Return the [X, Y] coordinate for the center point of the cell that contains the specified text.  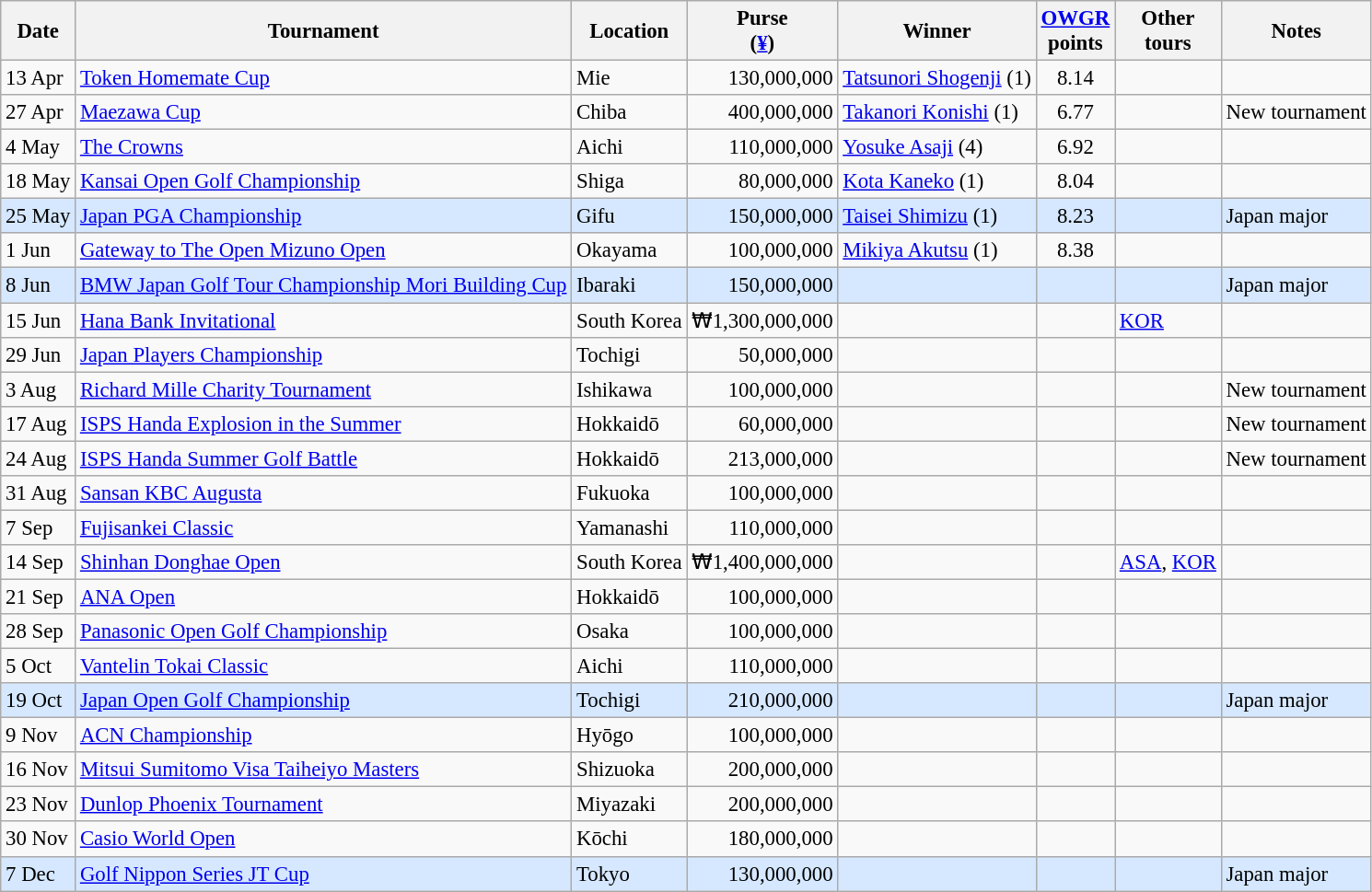
KOR [1168, 320]
27 Apr [39, 112]
30 Nov [39, 840]
14 Sep [39, 562]
Shizuoka [630, 770]
23 Nov [39, 805]
8.38 [1076, 251]
Japan Open Golf Championship [324, 701]
Sansan KBC Augusta [324, 493]
Japan PGA Championship [324, 216]
19 Oct [39, 701]
Mitsui Sumitomo Visa Taiheiyo Masters [324, 770]
Mie [630, 78]
Ibaraki [630, 285]
3 Aug [39, 389]
Kansai Open Golf Championship [324, 181]
Richard Mille Charity Tournament [324, 389]
28 Sep [39, 631]
Fujisankei Classic [324, 527]
Fukuoka [630, 493]
Taisei Shimizu (1) [937, 216]
17 Aug [39, 423]
ISPS Handa Summer Golf Battle [324, 458]
Ishikawa [630, 389]
Kōchi [630, 840]
Okayama [630, 251]
8.14 [1076, 78]
Tournament [324, 31]
Japan Players Championship [324, 354]
60,000,000 [762, 423]
Tokyo [630, 874]
Panasonic Open Golf Championship [324, 631]
8 Jun [39, 285]
180,000,000 [762, 840]
Date [39, 31]
Shinhan Donghae Open [324, 562]
ANA Open [324, 597]
Takanori Konishi (1) [937, 112]
ACN Championship [324, 736]
₩1,400,000,000 [762, 562]
Hyōgo [630, 736]
6.92 [1076, 147]
50,000,000 [762, 354]
15 Jun [39, 320]
Location [630, 31]
₩1,300,000,000 [762, 320]
1 Jun [39, 251]
Kota Kaneko (1) [937, 181]
Purse(¥) [762, 31]
Gateway to The Open Mizuno Open [324, 251]
29 Jun [39, 354]
400,000,000 [762, 112]
Token Homemate Cup [324, 78]
OWGRpoints [1076, 31]
Yamanashi [630, 527]
Maezawa Cup [324, 112]
25 May [39, 216]
Casio World Open [324, 840]
18 May [39, 181]
213,000,000 [762, 458]
Othertours [1168, 31]
80,000,000 [762, 181]
The Crowns [324, 147]
Vantelin Tokai Classic [324, 666]
Yosuke Asaji (4) [937, 147]
ISPS Handa Explosion in the Summer [324, 423]
Winner [937, 31]
9 Nov [39, 736]
7 Dec [39, 874]
Gifu [630, 216]
7 Sep [39, 527]
Golf Nippon Series JT Cup [324, 874]
Notes [1296, 31]
Hana Bank Invitational [324, 320]
8.04 [1076, 181]
Tatsunori Shogenji (1) [937, 78]
Mikiya Akutsu (1) [937, 251]
8.23 [1076, 216]
Dunlop Phoenix Tournament [324, 805]
Osaka [630, 631]
16 Nov [39, 770]
210,000,000 [762, 701]
6.77 [1076, 112]
21 Sep [39, 597]
24 Aug [39, 458]
5 Oct [39, 666]
4 May [39, 147]
Shiga [630, 181]
ASA, KOR [1168, 562]
Chiba [630, 112]
13 Apr [39, 78]
Miyazaki [630, 805]
31 Aug [39, 493]
BMW Japan Golf Tour Championship Mori Building Cup [324, 285]
